Pinpoint the cell where the given text exists, returning its [x, y] midpoint coordinate. 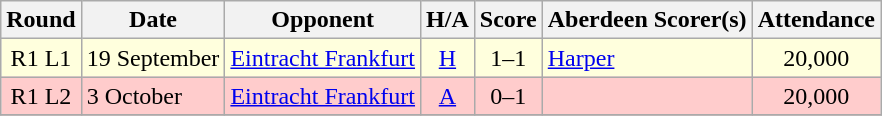
3 October [153, 96]
Opponent [323, 20]
Harper [647, 58]
Round [41, 20]
Aberdeen Scorer(s) [647, 20]
H/A [448, 20]
1–1 [508, 58]
Attendance [816, 20]
Date [153, 20]
R1 L1 [41, 58]
A [448, 96]
H [448, 58]
Score [508, 20]
0–1 [508, 96]
R1 L2 [41, 96]
19 September [153, 58]
